Provide the [x, y] coordinate of the cell's center where the given text is located.  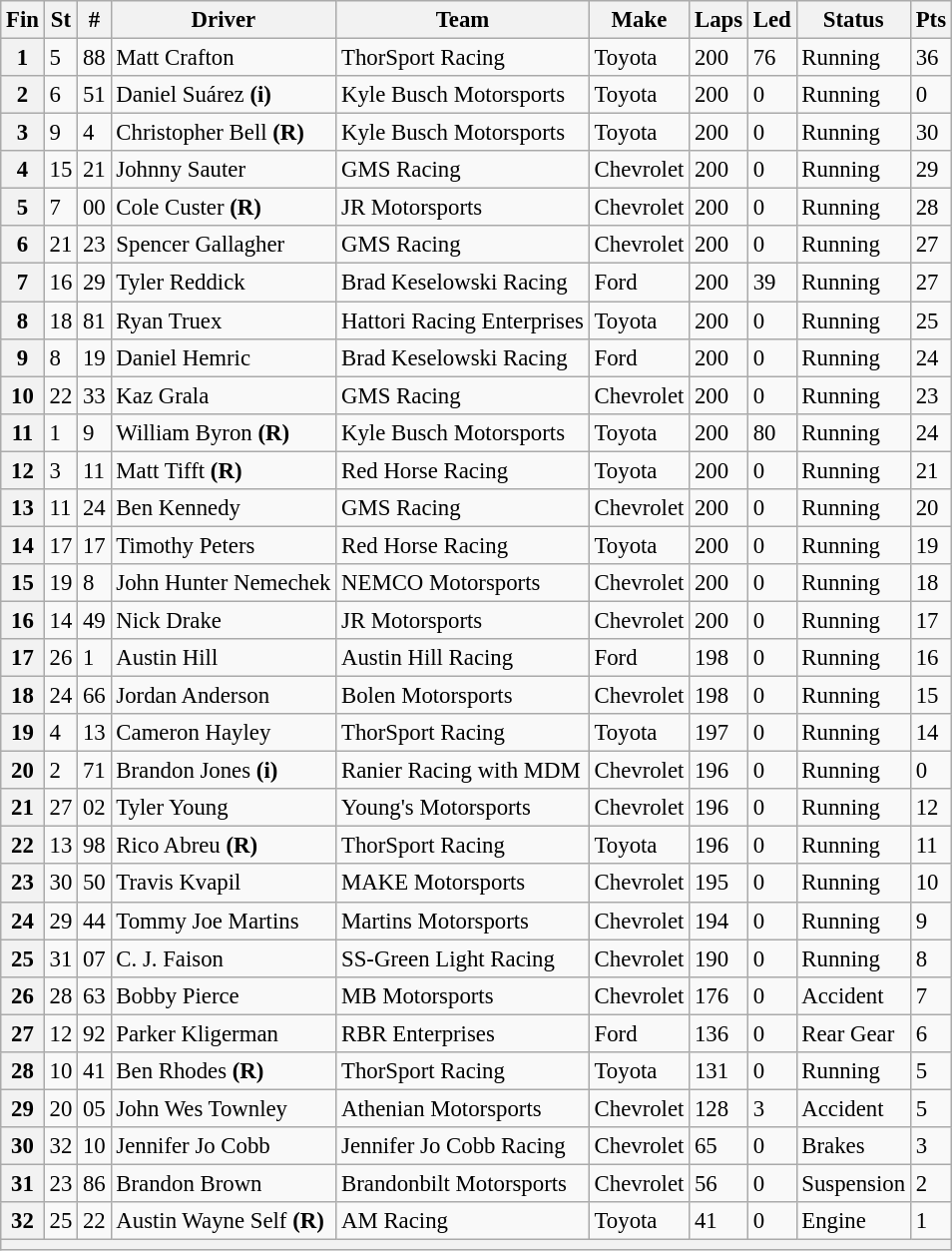
Matt Tifft (R) [224, 470]
Tyler Young [224, 808]
Travis Kvapil [224, 884]
51 [94, 95]
Matt Crafton [224, 58]
Kaz Grala [224, 395]
98 [94, 846]
SS-Green Light Racing [463, 958]
Bobby Pierce [224, 995]
195 [718, 884]
81 [94, 320]
Ben Rhodes (R) [224, 1071]
92 [94, 1033]
02 [94, 808]
Laps [718, 20]
Christopher Bell (R) [224, 133]
136 [718, 1033]
86 [94, 1183]
Brandon Jones (i) [224, 771]
80 [772, 432]
# [94, 20]
Led [772, 20]
John Hunter Nemechek [224, 583]
Ranier Racing with MDM [463, 771]
Fin [23, 20]
Suspension [853, 1183]
Team [463, 20]
05 [94, 1108]
Brandon Brown [224, 1183]
49 [94, 620]
Brandonbilt Motorsports [463, 1183]
Driver [224, 20]
Rear Gear [853, 1033]
Johnny Sauter [224, 170]
Austin Hill [224, 658]
St [60, 20]
Jennifer Jo Cobb [224, 1146]
Brakes [853, 1146]
John Wes Townley [224, 1108]
Parker Kligerman [224, 1033]
39 [772, 283]
07 [94, 958]
Tyler Reddick [224, 283]
MAKE Motorsports [463, 884]
AM Racing [463, 1221]
Austin Hill Racing [463, 658]
Hattori Racing Enterprises [463, 320]
Daniel Hemric [224, 357]
NEMCO Motorsports [463, 583]
63 [94, 995]
56 [718, 1183]
Timothy Peters [224, 545]
MB Motorsports [463, 995]
00 [94, 208]
66 [94, 696]
Pts [930, 20]
128 [718, 1108]
190 [718, 958]
Ryan Truex [224, 320]
33 [94, 395]
Nick Drake [224, 620]
Tommy Joe Martins [224, 921]
Status [853, 20]
36 [930, 58]
197 [718, 733]
Spencer Gallagher [224, 245]
Cole Custer (R) [224, 208]
Make [639, 20]
71 [94, 771]
Young's Motorsports [463, 808]
Engine [853, 1221]
Austin Wayne Self (R) [224, 1221]
Martins Motorsports [463, 921]
131 [718, 1071]
Jordan Anderson [224, 696]
Cameron Hayley [224, 733]
William Byron (R) [224, 432]
Ben Kennedy [224, 508]
76 [772, 58]
50 [94, 884]
Athenian Motorsports [463, 1108]
65 [718, 1146]
44 [94, 921]
194 [718, 921]
RBR Enterprises [463, 1033]
Bolen Motorsports [463, 696]
Jennifer Jo Cobb Racing [463, 1146]
88 [94, 58]
C. J. Faison [224, 958]
176 [718, 995]
Rico Abreu (R) [224, 846]
Daniel Suárez (i) [224, 95]
